Scan for the cell matching the given text and deliver its (X, Y) coordinate at center. 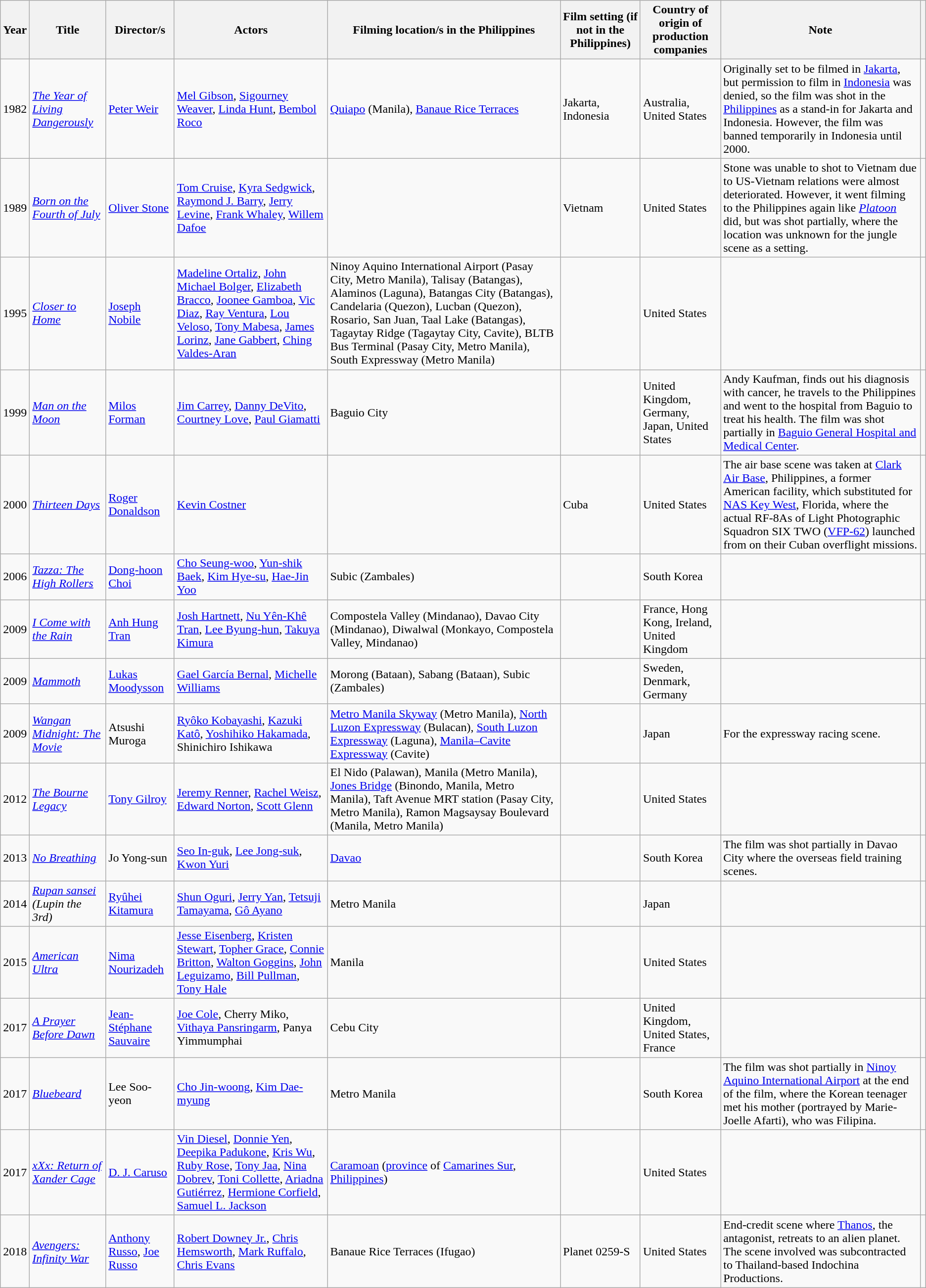
Caramoan (province of Camarines Sur, Philippines) (444, 1172)
Rupan sansei (Lupin the 3rd) (68, 903)
1999 (15, 413)
Mel Gibson, Sigourney Weaver, Linda Hunt, Bembol Roco (251, 109)
Baguio City (444, 413)
Morong (Bataan), Sabang (Bataan), Subic (Zambales) (444, 681)
Shun Oguri, Jerry Yan, Tetsuji Tamayama, Gô Ayano (251, 903)
Sweden, Denmark, Germany (680, 681)
Ryûhei Kitamura (140, 903)
1989 (15, 208)
France, Hong Kong, Ireland, United Kingdom (680, 629)
Jim Carrey, Danny DeVito, Courtney Love, Paul Giamatti (251, 413)
No Breathing (68, 858)
The Year of Living Dangerously (68, 109)
Subic (Zambales) (444, 577)
Joseph Nobile (140, 314)
Atsushi Muroga (140, 733)
Jesse Eisenberg, Kristen Stewart, Topher Grace, Connie Britton, Walton Goggins, John Leguizamo, Bill Pullman, Tony Hale (251, 963)
Josh Hartnett, Nu Yên-Khê Tran, Lee Byung-hun, Takuya Kimura (251, 629)
Roger Donaldson (140, 505)
Note (820, 30)
Peter Weir (140, 109)
Cho Seung-woo, Yun-shik Baek, Kim Hye-su, Hae-Jin Yoo (251, 577)
2006 (15, 577)
Tazza: The High Rollers (68, 577)
Lukas Moodysson (140, 681)
The Bourne Legacy (68, 799)
Jo Yong-sun (140, 858)
Metro Manila Skyway (Metro Manila), North Luzon Expressway (Bulacan), South Luzon Expressway (Laguna), Manila–Cavite Expressway (Cavite) (444, 733)
Year (15, 30)
Joe Cole, Cherry Miko, Vithaya Pansringarm, Panya Yimmumphai (251, 1028)
2012 (15, 799)
Lee Soo-yeon (140, 1094)
Jakarta, Indonesia (601, 109)
Man on the Moon (68, 413)
2015 (15, 963)
Film setting (if not in the Philippines) (601, 30)
Kevin Costner (251, 505)
Bluebeard (68, 1094)
Director/s (140, 30)
1995 (15, 314)
Quiapo (Manila), Banaue Rice Terraces (444, 109)
Avengers: Infinity War (68, 1251)
Cuba (601, 505)
Seo In-guk, Lee Jong-suk, Kwon Yuri (251, 858)
Ryôko Kobayashi, Kazuki Katô, Yoshihiko Hakamada, Shinichiro Ishikawa (251, 733)
2000 (15, 505)
Manila (444, 963)
A Prayer Before Dawn (68, 1028)
Cebu City (444, 1028)
The film was shot partially in Davao City where the overseas field training scenes. (820, 858)
Tom Cruise, Kyra Sedgwick, Raymond J. Barry, Jerry Levine, Frank Whaley, Willem Dafoe (251, 208)
Anh Hung Tran (140, 629)
Vietnam (601, 208)
Actors (251, 30)
Jean-Stéphane Sauvaire (140, 1028)
United Kingdom, Germany, Japan, United States (680, 413)
I Come with the Rain (68, 629)
Banaue Rice Terraces (Ifugao) (444, 1251)
Jeremy Renner, Rachel Weisz, Edward Norton, Scott Glenn (251, 799)
Country of origin of production companies (680, 30)
Nima Nourizadeh (140, 963)
Mammoth (68, 681)
United Kingdom, United States, France (680, 1028)
Cho Jin-woong, Kim Dae-myung (251, 1094)
2013 (15, 858)
Planet 0259-S (601, 1251)
Gael García Bernal, Michelle Williams (251, 681)
2018 (15, 1251)
Milos Forman (140, 413)
1982 (15, 109)
Thirteen Days (68, 505)
Tony Gilroy (140, 799)
Closer to Home (68, 314)
Dong-hoon Choi (140, 577)
Oliver Stone (140, 208)
Robert Downey Jr., Chris Hemsworth, Mark Ruffalo, Chris Evans (251, 1251)
D. J. Caruso (140, 1172)
xXx: Return of Xander Cage (68, 1172)
Born on the Fourth of July (68, 208)
Davao (444, 858)
Compostela Valley (Mindanao), Davao City (Mindanao), Diwalwal (Monkayo, Compostela Valley, Mindanao) (444, 629)
Title (68, 30)
Australia, United States (680, 109)
Wangan Midnight: The Movie (68, 733)
For the expressway racing scene. (820, 733)
2014 (15, 903)
Anthony Russo, Joe Russo (140, 1251)
Filming location/s in the Philippines (444, 30)
American Ultra (68, 963)
